Identify which cell holds the provided text, then report its (x, y) central coordinate. 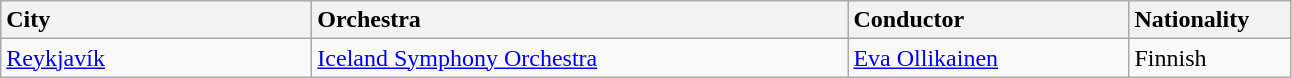
Orchestra (580, 20)
Reykjavík (156, 58)
Conductor (988, 20)
Nationality (1210, 20)
Eva Ollikainen (988, 58)
Finnish (1210, 58)
City (156, 20)
Iceland Symphony Orchestra (580, 58)
